Provide the [x, y] coordinate of the cell's center where the given text is located.  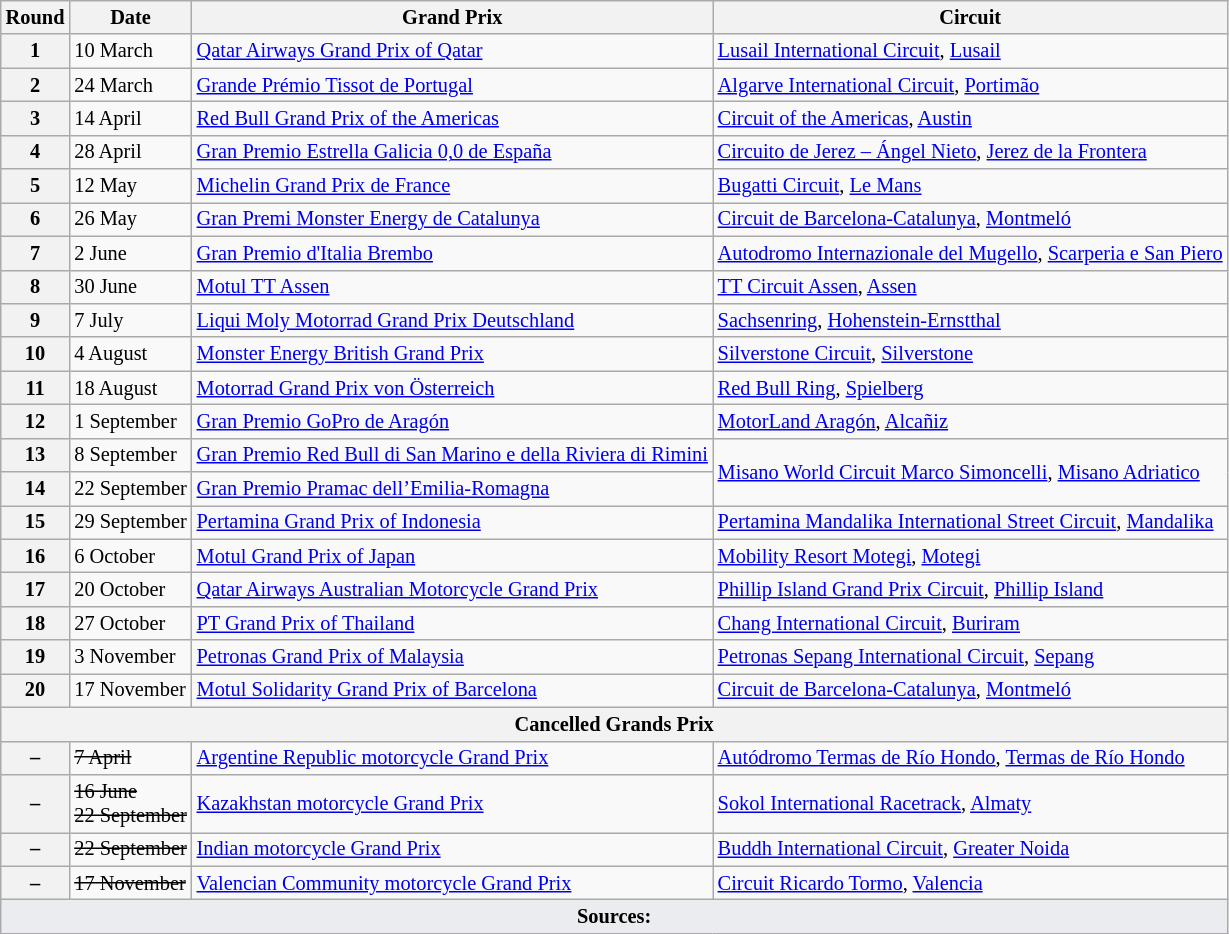
Circuito de Jerez – Ángel Nieto, Jerez de la Frontera [970, 152]
1 September [130, 421]
27 October [130, 623]
Autodromo Internazionale del Mugello, Scarperia e San Piero [970, 253]
7 [36, 253]
Phillip Island Grand Prix Circuit, Phillip Island [970, 589]
20 [36, 690]
Motul Grand Prix of Japan [452, 556]
Gran Premio d'Italia Brembo [452, 253]
Silverstone Circuit, Silverstone [970, 354]
3 [36, 118]
6 October [130, 556]
Gran Premio Red Bull di San Marino e della Riviera di Rimini [452, 455]
15 [36, 522]
24 March [130, 85]
2 June [130, 253]
Qatar Airways Grand Prix of Qatar [452, 51]
Gran Premio GoPro de Aragón [452, 421]
29 September [130, 522]
8 [36, 287]
Gran Premio Estrella Galicia 0,0 de España [452, 152]
26 May [130, 219]
Pertamina Mandalika International Street Circuit, Mandalika [970, 522]
17 [36, 589]
4 August [130, 354]
11 [36, 388]
8 September [130, 455]
1 [36, 51]
Autódromo Termas de Río Hondo, Termas de Río Hondo [970, 758]
Michelin Grand Prix de France [452, 186]
Red Bull Grand Prix of the Americas [452, 118]
7 July [130, 320]
Circuit of the Americas, Austin [970, 118]
Motul Solidarity Grand Prix of Barcelona [452, 690]
Gran Premio Pramac dell’Emilia-Romagna [452, 489]
18 [36, 623]
13 [36, 455]
Qatar Airways Australian Motorcycle Grand Prix [452, 589]
Valencian Community motorcycle Grand Prix [452, 883]
Petronas Sepang International Circuit, Sepang [970, 657]
Bugatti Circuit, Le Mans [970, 186]
Buddh International Circuit, Greater Noida [970, 849]
9 [36, 320]
7 April [130, 758]
Monster Energy British Grand Prix [452, 354]
Motorrad Grand Prix von Österreich [452, 388]
10 March [130, 51]
14 April [130, 118]
20 October [130, 589]
10 [36, 354]
PT Grand Prix of Thailand [452, 623]
18 August [130, 388]
5 [36, 186]
TT Circuit Assen, Assen [970, 287]
Grand Prix [452, 17]
Cancelled Grands Prix [614, 724]
28 April [130, 152]
16 June22 September [130, 803]
12 [36, 421]
14 [36, 489]
Sources: [614, 916]
Argentine Republic motorcycle Grand Prix [452, 758]
MotorLand Aragón, Alcañiz [970, 421]
12 May [130, 186]
6 [36, 219]
Liqui Moly Motorrad Grand Prix Deutschland [452, 320]
Date [130, 17]
Gran Premi Monster Energy de Catalunya [452, 219]
Circuit [970, 17]
Chang International Circuit, Buriram [970, 623]
Pertamina Grand Prix of Indonesia [452, 522]
Circuit Ricardo Tormo, Valencia [970, 883]
Sachsenring, Hohenstein-Ernstthal [970, 320]
30 June [130, 287]
Grande Prémio Tissot de Portugal [452, 85]
4 [36, 152]
Lusail International Circuit, Lusail [970, 51]
Motul TT Assen [452, 287]
16 [36, 556]
19 [36, 657]
Misano World Circuit Marco Simoncelli, Misano Adriatico [970, 472]
Sokol International Racetrack, Almaty [970, 803]
Round [36, 17]
3 November [130, 657]
2 [36, 85]
Algarve International Circuit, Portimão [970, 85]
Red Bull Ring, Spielberg [970, 388]
Indian motorcycle Grand Prix [452, 849]
Petronas Grand Prix of Malaysia [452, 657]
Kazakhstan motorcycle Grand Prix [452, 803]
Mobility Resort Motegi, Motegi [970, 556]
